Determine the [x, y] coordinate at the center of the cell enclosing the given text.  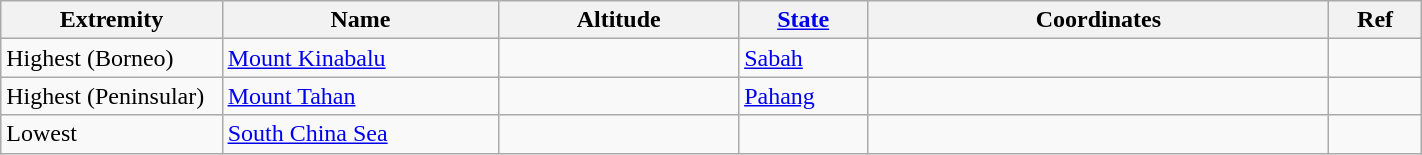
Pahang [804, 96]
South China Sea [360, 134]
Name [360, 20]
Sabah [804, 58]
Ref [1375, 20]
Mount Tahan [360, 96]
Extremity [112, 20]
Coordinates [1098, 20]
Mount Kinabalu [360, 58]
Highest (Peninsular) [112, 96]
State [804, 20]
Lowest [112, 134]
Highest (Borneo) [112, 58]
Altitude [619, 20]
